Pinpoint the cell where the given text exists, returning its (x, y) midpoint coordinate. 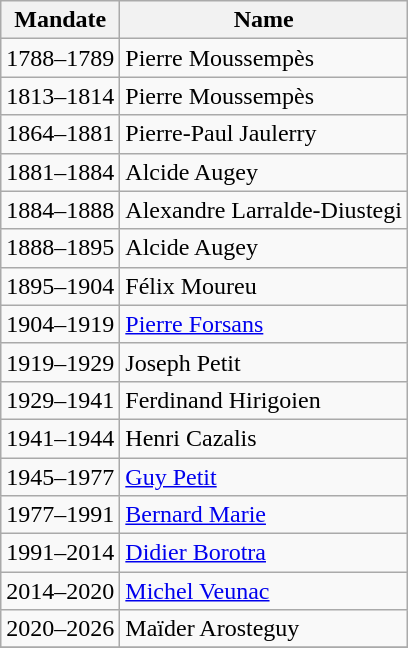
1788–1789 (60, 58)
Joseph Petit (264, 362)
Didier Borotra (264, 553)
Name (264, 20)
Félix Moureu (264, 286)
1884–1888 (60, 210)
Ferdinand Hirigoien (264, 400)
Pierre-Paul Jaulerry (264, 134)
1945–1977 (60, 477)
1929–1941 (60, 400)
1919–1929 (60, 362)
1895–1904 (60, 286)
Guy Petit (264, 477)
1888–1895 (60, 248)
1904–1919 (60, 324)
Michel Veunac (264, 591)
1977–1991 (60, 515)
Henri Cazalis (264, 438)
1881–1884 (60, 172)
Maïder Arosteguy (264, 629)
Bernard Marie (264, 515)
Alexandre Larralde-Diustegi (264, 210)
1941–1944 (60, 438)
Pierre Forsans (264, 324)
1991–2014 (60, 553)
2014–2020 (60, 591)
1864–1881 (60, 134)
2020–2026 (60, 629)
Mandate (60, 20)
1813–1814 (60, 96)
